Search for the cell housing the specified text and yield its [x, y] center coordinate. 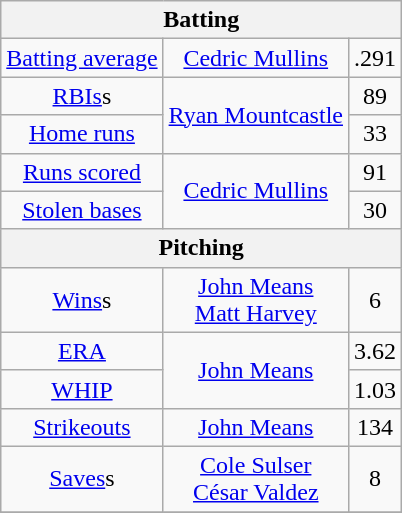
Batting average [82, 58]
Ryan Mountcastle [256, 115]
Stolen bases [82, 210]
3.62 [374, 351]
WHIP [82, 389]
RBIss [82, 96]
30 [374, 210]
8 [374, 478]
1.03 [374, 389]
Cole SulserCésar Valdez [256, 478]
Winss [82, 300]
Home runs [82, 134]
Pitching [202, 248]
134 [374, 427]
6 [374, 300]
89 [374, 96]
91 [374, 172]
33 [374, 134]
Savess [82, 478]
ERA [82, 351]
John MeansMatt Harvey [256, 300]
Strikeouts [82, 427]
.291 [374, 58]
Batting [202, 20]
Runs scored [82, 172]
